Locate the cell with the specified text and output its (x, y) center coordinate. 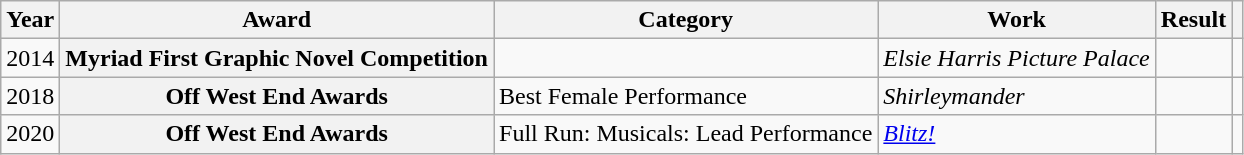
2020 (30, 134)
Full Run: Musicals: Lead Performance (686, 134)
Myriad First Graphic Novel Competition (277, 58)
2014 (30, 58)
Work (1016, 20)
Result (1193, 20)
Award (277, 20)
Category (686, 20)
Year (30, 20)
Best Female Performance (686, 96)
Shirleymander (1016, 96)
2018 (30, 96)
Blitz! (1016, 134)
Elsie Harris Picture Palace (1016, 58)
